Scan for the cell matching the given text and deliver its (x, y) coordinate at center. 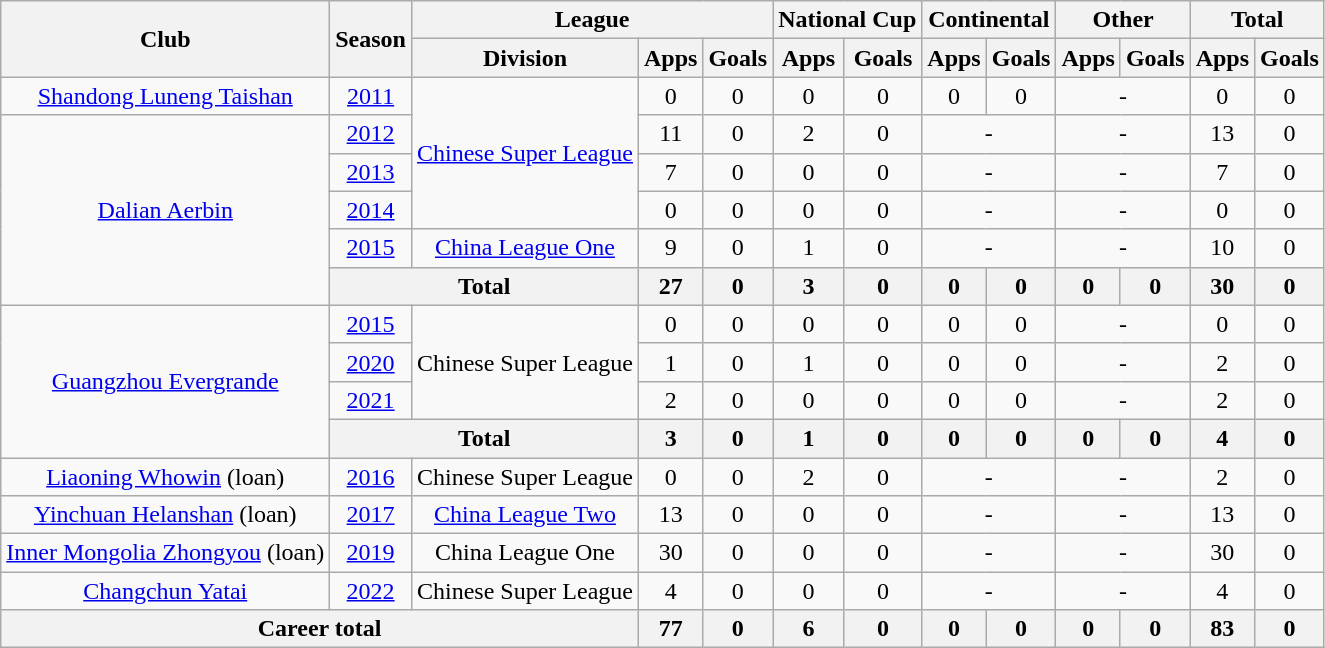
Liaoning Whowin (loan) (166, 477)
2016 (371, 477)
Club (166, 39)
China League Two (524, 515)
Season (371, 39)
Inner Mongolia Zhongyou (loan) (166, 553)
Career total (320, 629)
2012 (371, 134)
Continental (989, 20)
11 (670, 134)
Dalian Aerbin (166, 210)
77 (670, 629)
2014 (371, 210)
2020 (371, 362)
83 (1222, 629)
Other (1123, 20)
National Cup (848, 20)
6 (809, 629)
2017 (371, 515)
2019 (371, 553)
2013 (371, 172)
Yinchuan Helanshan (loan) (166, 515)
9 (670, 248)
2022 (371, 591)
27 (670, 286)
Division (524, 58)
Changchun Yatai (166, 591)
2011 (371, 96)
League (592, 20)
Shandong Luneng Taishan (166, 96)
10 (1222, 248)
2021 (371, 400)
Guangzhou Evergrande (166, 381)
